Identify which cell holds the provided text, then report its (x, y) central coordinate. 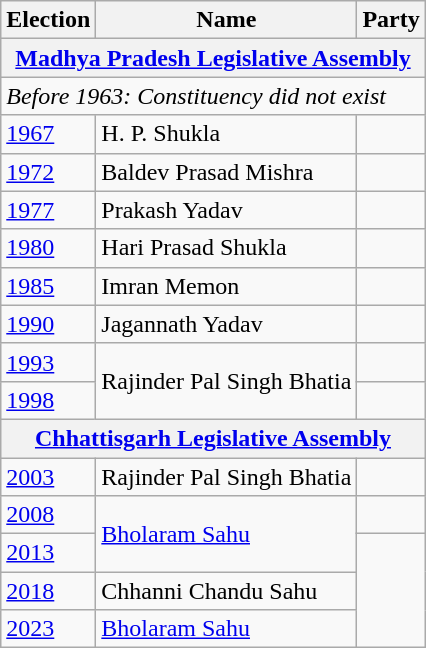
2023 (48, 629)
1967 (48, 134)
Baldev Prasad Mishra (226, 172)
H. P. Shukla (226, 134)
1980 (48, 248)
1985 (48, 286)
Jagannath Yadav (226, 324)
Chhattisgarh Legislative Assembly (213, 438)
Name (226, 20)
1977 (48, 210)
2018 (48, 591)
1993 (48, 362)
Before 1963: Constituency did not exist (213, 96)
Imran Memon (226, 286)
Hari Prasad Shukla (226, 248)
1990 (48, 324)
Election (48, 20)
Madhya Pradesh Legislative Assembly (213, 58)
Prakash Yadav (226, 210)
2013 (48, 553)
Party (391, 20)
Chhanni Chandu Sahu (226, 591)
2008 (48, 515)
1972 (48, 172)
1998 (48, 400)
2003 (48, 477)
